Locate the cell with the specified text and output its (x, y) center coordinate. 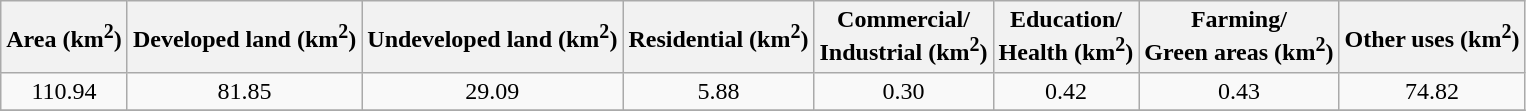
Education/ Health (km2) (1066, 37)
74.82 (1432, 91)
81.85 (244, 91)
Undeveloped land (km2) (492, 37)
Area (km2) (64, 37)
Farming/ Green areas (km2) (1239, 37)
Developed land (km2) (244, 37)
Other uses (km2) (1432, 37)
0.43 (1239, 91)
Residential (km2) (718, 37)
5.88 (718, 91)
0.42 (1066, 91)
0.30 (904, 91)
Commercial/ Industrial (km2) (904, 37)
29.09 (492, 91)
110.94 (64, 91)
